Identify which cell holds the provided text, then report its (x, y) central coordinate. 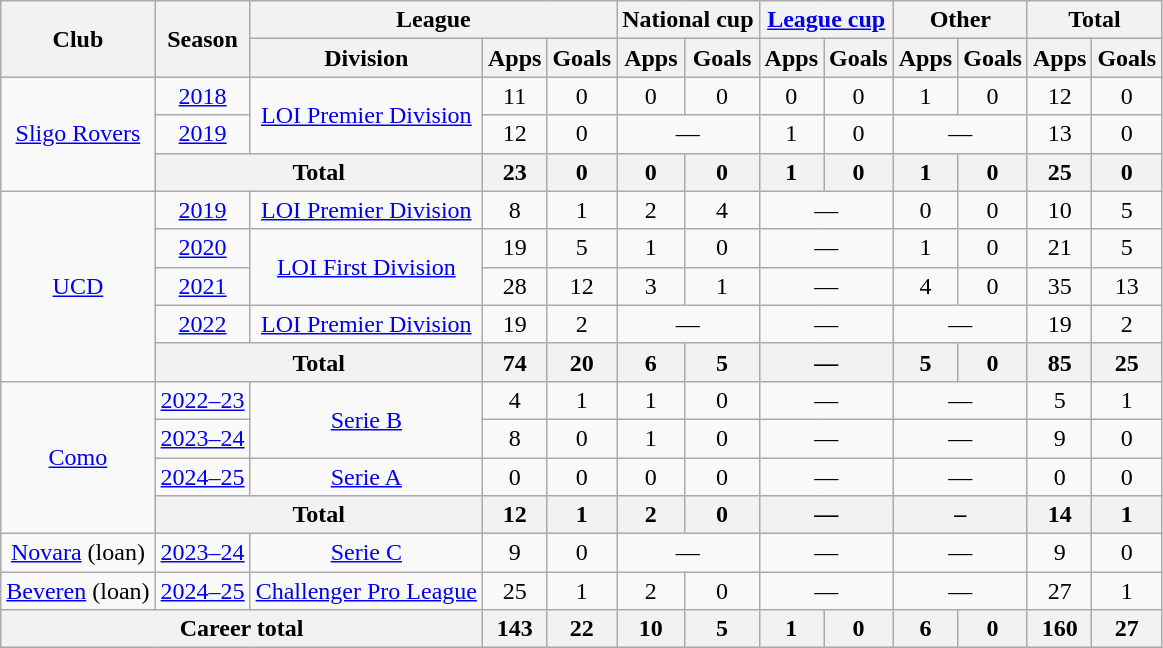
2022–23 (202, 400)
Serie A (366, 477)
Serie B (366, 419)
20 (582, 362)
23 (514, 172)
National cup (688, 20)
22 (582, 629)
Season (202, 39)
League cup (826, 20)
14 (1059, 515)
74 (514, 362)
Serie C (366, 553)
2022 (202, 324)
35 (1059, 286)
2021 (202, 286)
Novara (loan) (78, 553)
– (960, 515)
Division (366, 58)
Club (78, 39)
Sligo Rovers (78, 134)
UCD (78, 286)
LOI First Division (366, 267)
League (433, 20)
Career total (242, 629)
160 (1059, 629)
21 (1059, 248)
Beveren (loan) (78, 591)
Challenger Pro League (366, 591)
85 (1059, 362)
3 (651, 286)
2018 (202, 96)
28 (514, 286)
11 (514, 96)
143 (514, 629)
2020 (202, 248)
Como (78, 457)
Other (960, 20)
